Provide the (X, Y) coordinate of the cell's center where the given text is located.  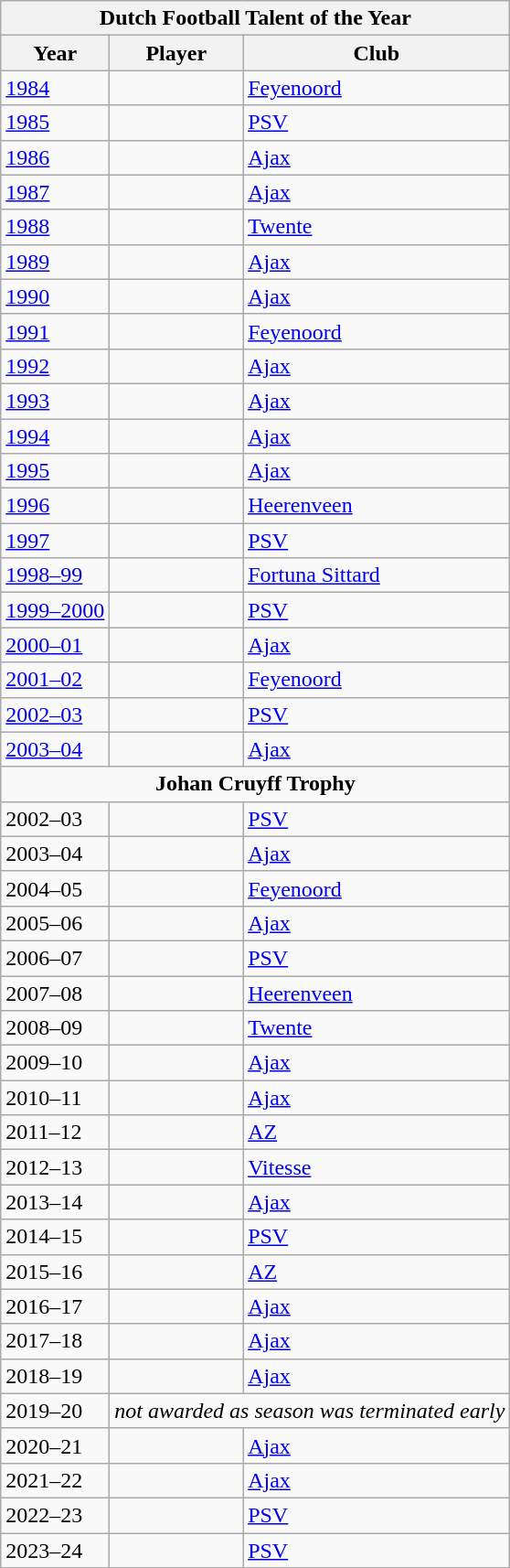
1996 (55, 506)
1993 (55, 401)
1986 (55, 157)
1989 (55, 262)
2005–06 (55, 923)
2012–13 (55, 1167)
2017–18 (55, 1341)
2013–14 (55, 1202)
1990 (55, 296)
1992 (55, 366)
2009–10 (55, 1063)
2023–24 (55, 1551)
2004–05 (55, 888)
1984 (55, 88)
2011–12 (55, 1133)
2014–15 (55, 1237)
1995 (55, 471)
2015–16 (55, 1272)
Club (377, 53)
2018–19 (55, 1376)
Fortuna Sittard (377, 575)
2010–11 (55, 1098)
2022–23 (55, 1515)
2019–20 (55, 1411)
1997 (55, 541)
2021–22 (55, 1480)
2007–08 (55, 993)
1988 (55, 227)
Vitesse (377, 1167)
2016–17 (55, 1306)
1994 (55, 436)
2008–09 (55, 1028)
Dutch Football Talent of the Year (256, 18)
2020–21 (55, 1445)
2000–01 (55, 645)
Year (55, 53)
1987 (55, 192)
1998–99 (55, 575)
1999–2000 (55, 610)
Johan Cruyff Trophy (256, 784)
1991 (55, 331)
1985 (55, 123)
2006–07 (55, 958)
2001–02 (55, 680)
Player (176, 53)
not awarded as season was terminated early (310, 1411)
